Detect which cell encompasses the target text, then output its [X, Y] center coordinate. 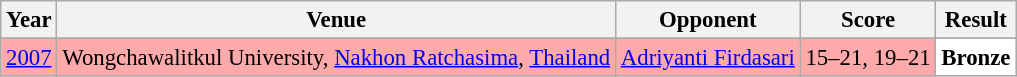
Score [868, 20]
15–21, 19–21 [868, 58]
Wongchawalitkul University, Nakhon Ratchasima, Thailand [336, 58]
Venue [336, 20]
Year [29, 20]
Result [976, 20]
Adriyanti Firdasari [708, 58]
Opponent [708, 20]
Bronze [976, 58]
2007 [29, 58]
